Identify which cell holds the provided text, then report its [x, y] central coordinate. 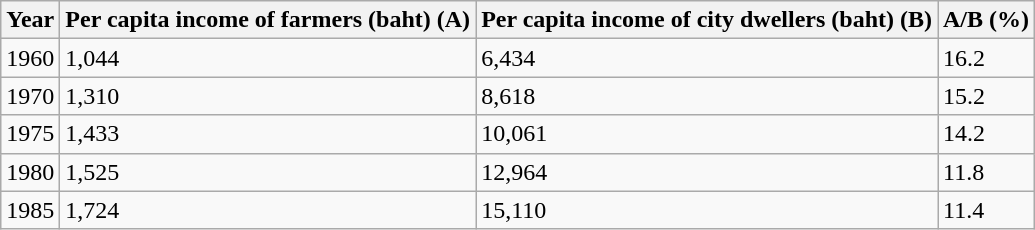
1980 [30, 172]
6,434 [707, 58]
A/B (%) [986, 20]
15.2 [986, 96]
1,724 [268, 210]
Per capita income of city dwellers (baht) (B) [707, 20]
8,618 [707, 96]
1,433 [268, 134]
15,110 [707, 210]
11.8 [986, 172]
1,310 [268, 96]
Per capita income of farmers (baht) (A) [268, 20]
1975 [30, 134]
1985 [30, 210]
1,525 [268, 172]
Year [30, 20]
1,044 [268, 58]
11.4 [986, 210]
1960 [30, 58]
12,964 [707, 172]
14.2 [986, 134]
10,061 [707, 134]
1970 [30, 96]
16.2 [986, 58]
